Capture the cell that displays the provided text and extract its [x, y] central coordinate. 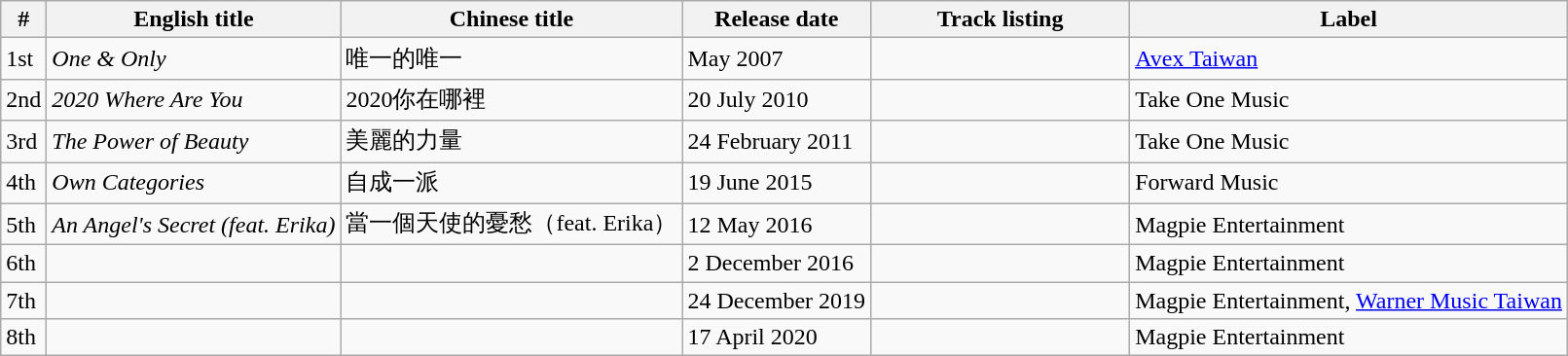
2nd [23, 99]
4th [23, 183]
Track listing [1001, 19]
Chinese title [512, 19]
3rd [23, 142]
2020你在哪裡 [512, 99]
2020 Where Are You [194, 99]
Release date [777, 19]
5th [23, 224]
8th [23, 338]
2 December 2016 [777, 264]
The Power of Beauty [194, 142]
English title [194, 19]
當一個天使的憂愁（feat. Erika） [512, 224]
17 April 2020 [777, 338]
24 December 2019 [777, 301]
6th [23, 264]
1st [23, 58]
19 June 2015 [777, 183]
# [23, 19]
Own Categories [194, 183]
唯一的唯一 [512, 58]
7th [23, 301]
20 July 2010 [777, 99]
Label [1349, 19]
美麗的力量 [512, 142]
An Angel's Secret (feat. Erika) [194, 224]
Avex Taiwan [1349, 58]
12 May 2016 [777, 224]
One & Only [194, 58]
Magpie Entertainment, Warner Music Taiwan [1349, 301]
May 2007 [777, 58]
24 February 2011 [777, 142]
自成一派 [512, 183]
Forward Music [1349, 183]
